Provide the [X, Y] coordinate of the cell's center where the given text is located.  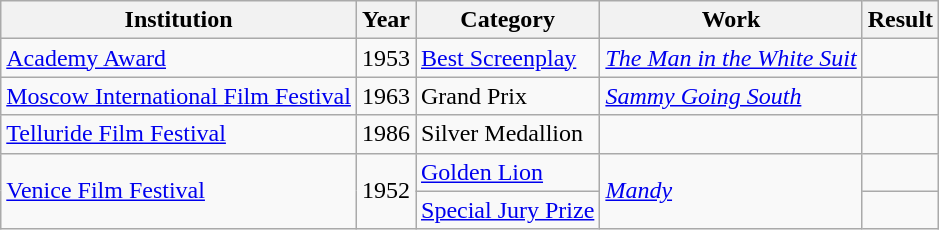
1953 [386, 58]
Best Screenplay [508, 58]
Silver Medallion [508, 134]
Telluride Film Festival [179, 134]
Sammy Going South [731, 96]
Year [386, 20]
1952 [386, 191]
Institution [179, 20]
The Man in the White Suit [731, 58]
Work [731, 20]
Mandy [731, 191]
Special Jury Prize [508, 210]
Moscow International Film Festival [179, 96]
Venice Film Festival [179, 191]
Grand Prix [508, 96]
Category [508, 20]
Result [900, 20]
1963 [386, 96]
Golden Lion [508, 172]
Academy Award [179, 58]
1986 [386, 134]
